For the text-containing cell, return its midpoint in (x, y) coordinate format. 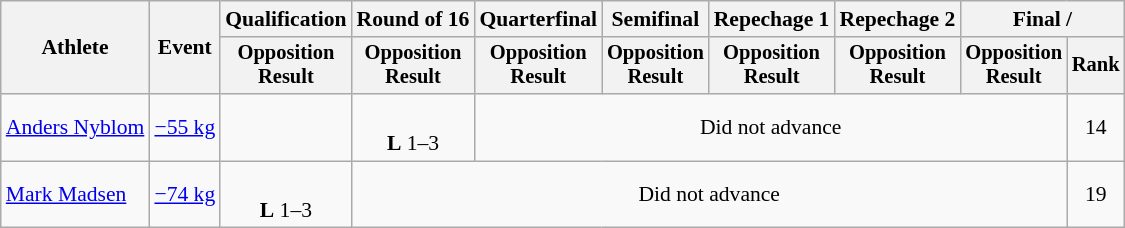
Repechage 2 (897, 19)
Mark Madsen (76, 194)
Repechage 1 (772, 19)
−55 kg (184, 128)
Semifinal (656, 19)
Event (184, 48)
−74 kg (184, 194)
Round of 16 (414, 19)
19 (1096, 194)
14 (1096, 128)
Quarterfinal (538, 19)
Anders Nyblom (76, 128)
Final / (1042, 19)
Rank (1096, 66)
Qualification (286, 19)
Athlete (76, 48)
